Find where the given text appears and provide that cell's center as (x, y) coordinate. 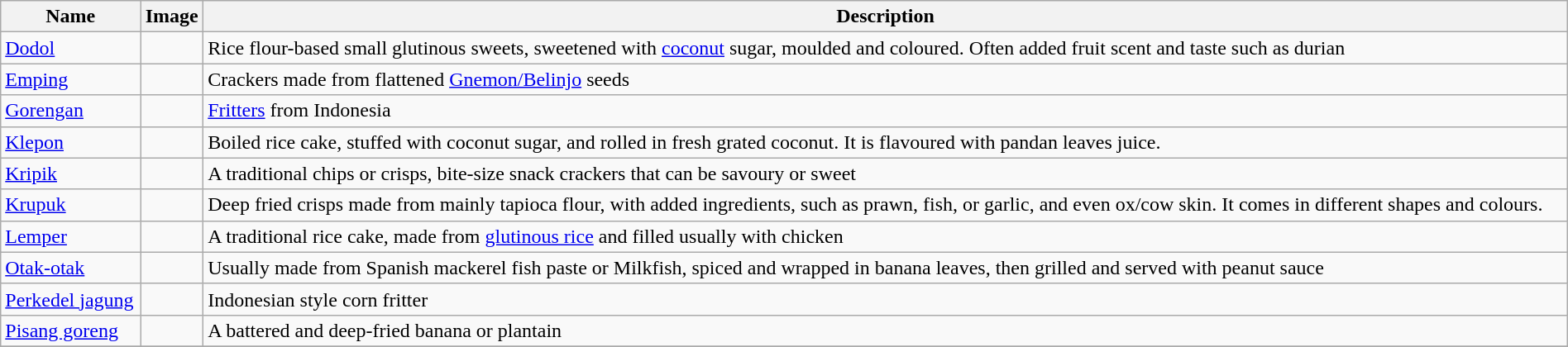
A traditional chips or crisps, bite-size snack crackers that can be savoury or sweet (886, 173)
Krupuk (71, 205)
Emping (71, 79)
Lemper (71, 236)
Gorengan (71, 111)
Otak-otak (71, 268)
Klepon (71, 142)
Perkedel jagung (71, 299)
A battered and deep-fried banana or plantain (886, 330)
Kripik (71, 173)
Name (71, 17)
A traditional rice cake, made from glutinous rice and filled usually with chicken (886, 236)
Dodol (71, 48)
Indonesian style corn fritter (886, 299)
Image (172, 17)
Description (886, 17)
Pisang goreng (71, 330)
Rice flour-based small glutinous sweets, sweetened with coconut sugar, moulded and coloured. Often added fruit scent and taste such as durian (886, 48)
Usually made from Spanish mackerel fish paste or Milkfish, spiced and wrapped in banana leaves, then grilled and served with peanut sauce (886, 268)
Crackers made from flattened Gnemon/Belinjo seeds (886, 79)
Boiled rice cake, stuffed with coconut sugar, and rolled in fresh grated coconut. It is flavoured with pandan leaves juice. (886, 142)
Fritters from Indonesia (886, 111)
